Find where the given text appears and provide that cell's center as (X, Y) coordinate. 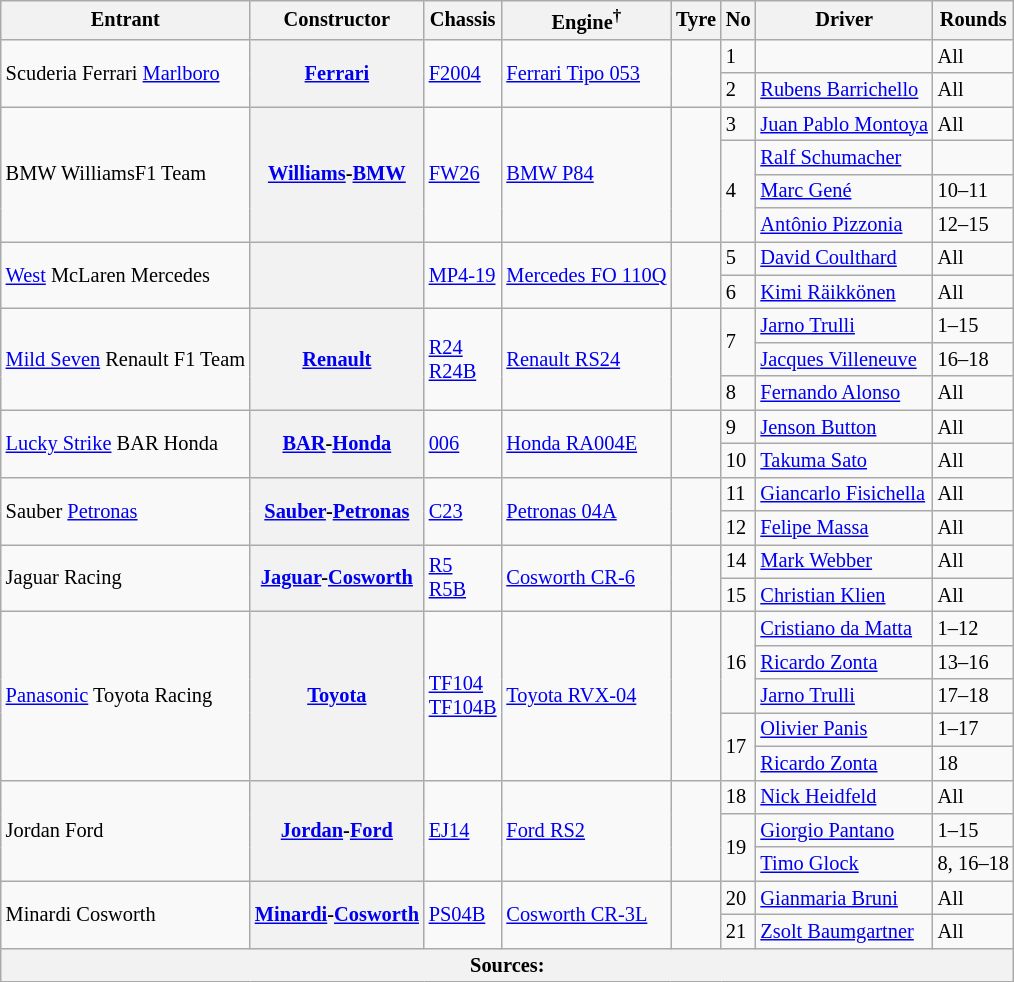
Mercedes FO 110Q (586, 274)
Honda RA004E (586, 444)
Jaguar Racing (126, 578)
13–16 (974, 662)
4 (738, 190)
16–18 (974, 359)
7 (738, 342)
Giorgio Pantano (844, 830)
Ferrari Tipo 053 (586, 72)
F2004 (463, 72)
12–15 (974, 225)
10 (738, 460)
Sources: (508, 965)
MP4-19 (463, 274)
Antônio Pizzonia (844, 225)
C23 (463, 510)
Takuma Sato (844, 460)
Sauber-Petronas (337, 510)
No (738, 20)
10–11 (974, 191)
Rounds (974, 20)
PS04B (463, 914)
Renault (337, 360)
Tyre (696, 20)
Chassis (463, 20)
12 (738, 527)
Mark Webber (844, 561)
Rubens Barrichello (844, 90)
Constructor (337, 20)
8 (738, 393)
21 (738, 931)
Ford RS2 (586, 830)
Ferrari (337, 72)
20 (738, 898)
17 (738, 746)
Panasonic Toyota Racing (126, 695)
Toyota (337, 695)
006 (463, 444)
Scuderia Ferrari Marlboro (126, 72)
Minardi-Cosworth (337, 914)
16 (738, 662)
Cosworth CR-3L (586, 914)
Lucky Strike BAR Honda (126, 444)
TF104TF104B (463, 695)
Giancarlo Fisichella (844, 494)
9 (738, 427)
15 (738, 595)
Toyota RVX-04 (586, 695)
Ralf Schumacher (844, 157)
Jacques Villeneuve (844, 359)
11 (738, 494)
Driver (844, 20)
Mild Seven Renault F1 Team (126, 360)
Gianmaria Bruni (844, 898)
Entrant (126, 20)
3 (738, 124)
West McLaren Mercedes (126, 274)
BAR-Honda (337, 444)
David Coulthard (844, 258)
Jordan Ford (126, 830)
R24R24B (463, 360)
5 (738, 258)
19 (738, 846)
Jenson Button (844, 427)
Olivier Panis (844, 729)
Timo Glock (844, 864)
1–17 (974, 729)
14 (738, 561)
FW26 (463, 174)
Cristiano da Matta (844, 628)
Jaguar-Cosworth (337, 578)
Juan Pablo Montoya (844, 124)
17–18 (974, 696)
1 (738, 56)
1–12 (974, 628)
R5R5B (463, 578)
8, 16–18 (974, 864)
Nick Heidfeld (844, 797)
Cosworth CR-6 (586, 578)
BMW WilliamsF1 Team (126, 174)
Christian Klien (844, 595)
EJ14 (463, 830)
Engine† (586, 20)
Felipe Massa (844, 527)
Fernando Alonso (844, 393)
Kimi Räikkönen (844, 292)
2 (738, 90)
6 (738, 292)
Renault RS24 (586, 360)
Williams-BMW (337, 174)
Petronas 04A (586, 510)
Jordan-Ford (337, 830)
Minardi Cosworth (126, 914)
BMW P84 (586, 174)
Sauber Petronas (126, 510)
Zsolt Baumgartner (844, 931)
Marc Gené (844, 191)
